Provide the [x, y] coordinate of the cell's center where the given text is located.  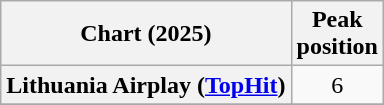
6 [337, 85]
Peakposition [337, 34]
Lithuania Airplay (TopHit) [146, 85]
Chart (2025) [146, 34]
